Locate the cell with the specified text and output its (x, y) center coordinate. 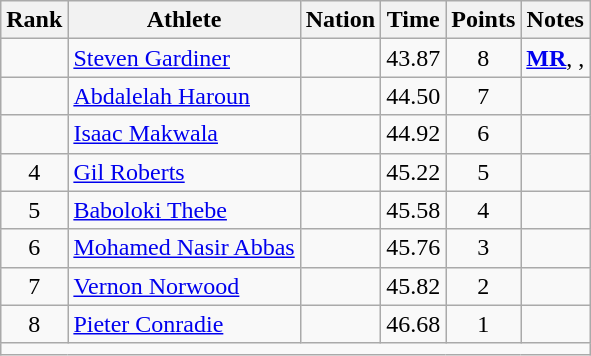
2 (484, 286)
44.92 (414, 134)
Athlete (184, 20)
46.68 (414, 324)
45.58 (414, 210)
Mohamed Nasir Abbas (184, 248)
44.50 (414, 96)
3 (484, 248)
Baboloki Thebe (184, 210)
Gil Roberts (184, 172)
Time (414, 20)
Steven Gardiner (184, 58)
Points (484, 20)
43.87 (414, 58)
45.76 (414, 248)
1 (484, 324)
Nation (340, 20)
Notes (556, 20)
Rank (34, 20)
Vernon Norwood (184, 286)
45.82 (414, 286)
MR, , (556, 58)
45.22 (414, 172)
Pieter Conradie (184, 324)
Isaac Makwala (184, 134)
Abdalelah Haroun (184, 96)
